Identify which cell holds the provided text, then report its [X, Y] central coordinate. 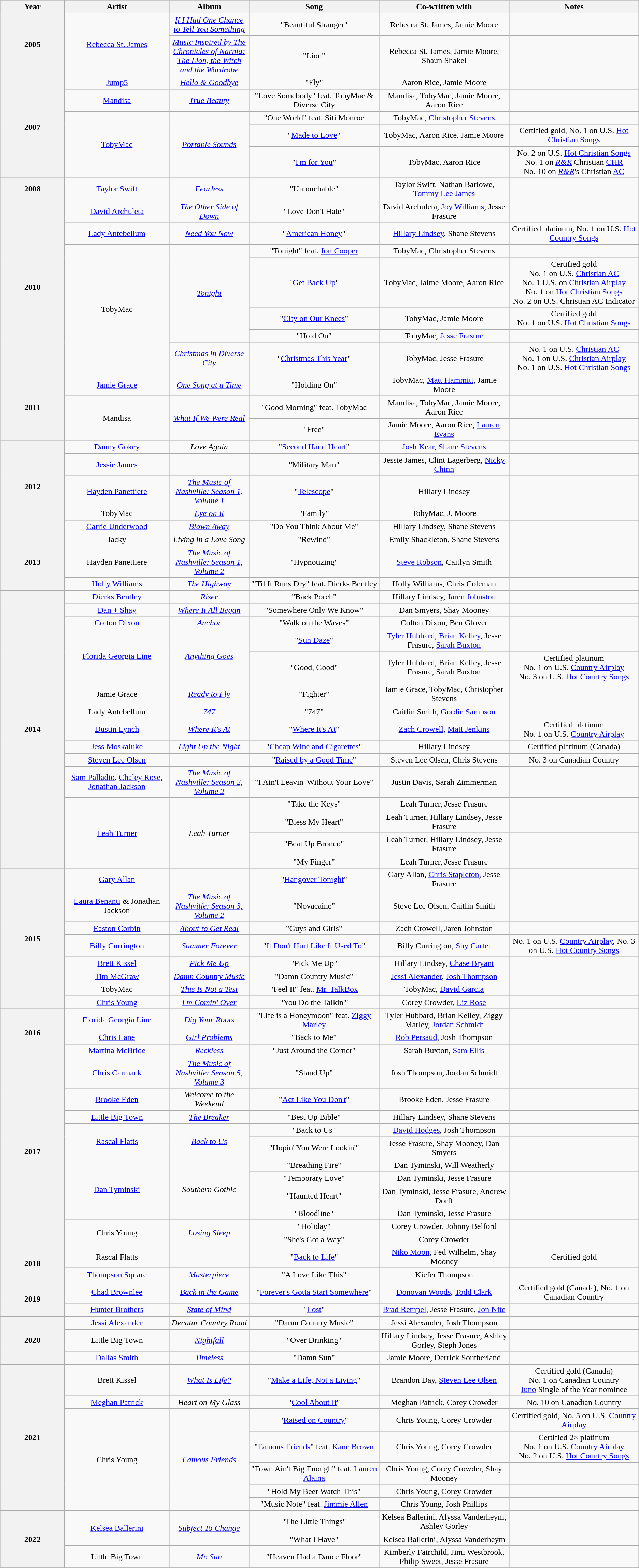
"'Til It Runs Dry" feat. Dierks Bentley [314, 584]
Famous Friends [209, 1460]
Dan + Shay [117, 610]
Justin Davis, Sarah Zimmerman [444, 782]
Chad Brownlee [117, 1292]
Laura Benanti & Jonathan Jackson [117, 906]
What Is Life? [209, 1380]
Jessie James [117, 465]
The Breaker [209, 1117]
State of Mind [209, 1310]
Thompson Square [117, 1275]
Certified platinum, No. 1 on U.S. Hot Country Songs [574, 233]
Jesse Frasure, Shay Mooney, Dan Smyers [444, 1148]
"Made to Love" [314, 135]
Jacky [117, 539]
"Over Drinking" [314, 1340]
Eye on It [209, 513]
"Heaven Had a Dance Floor" [314, 1557]
Album [209, 7]
"Raised by a Good Time" [314, 760]
Masterpiece [209, 1275]
Corey Crowder [444, 1239]
Jessie James, Clint Lagerberg, Nicky Chinn [444, 465]
The Other Side of Down [209, 211]
Dierks Bentley [117, 597]
"Do You Think About Me" [314, 526]
"Beautiful Stranger" [314, 25]
Where It's At [209, 729]
Colton Dixon, Ben Glover [444, 623]
The Highway [209, 584]
"Guys and Girls" [314, 928]
Emily Shackleton, Shane Stevens [444, 539]
Tonight [209, 293]
Danny Gokey [117, 447]
"Cool About It" [314, 1402]
TobyMac, Aaron Rice [444, 162]
Christmas in Diverse City [209, 358]
Co-written with [444, 7]
"One World" feat. Siti Monroe [314, 118]
"Tonight" feat. Jon Cooper [314, 251]
Taylor Swift, Nathan Barlowe, Tommy Lee James [444, 189]
Hello & Goodbye [209, 83]
"Walk on the Waves" [314, 623]
Zach Crowell, Matt Jenkins [444, 729]
Kelsea Ballerini, Alyssa Vanderheym [444, 1539]
2012 [32, 487]
"Life is a Honeymoon" feat. Ziggy Marley [314, 1020]
2016 [32, 1033]
Hillary Lindsey, Jaren Johnston [444, 597]
"Feel It" feat. Mr. TalkBox [314, 989]
"Hopin' You Were Lookin'" [314, 1148]
Kimberly Fairchild, Jimi Westbrook, Philip Sweet, Jesse Frasure [444, 1557]
2021 [32, 1437]
"A Love Like This" [314, 1275]
"Fighter" [314, 694]
David Archuleta, Joy Williams, Jesse Frasure [444, 211]
"Back to Us" [314, 1130]
Where It All Began [209, 610]
Losing Sleep [209, 1233]
"I Ain't Leavin' Without Your Love" [314, 782]
2011 [32, 407]
"Hypnotizing" [314, 562]
747 [209, 712]
"Back Porch" [314, 597]
Aaron Rice, Jamie Moore [444, 83]
No. 1 on U.S. Christian AC No. 1 on U.S. Christian Airplay No. 1 on U.S. Hot Christian Songs [574, 358]
Certified goldNo. 1 on U.S. Hot Christian Songs [574, 319]
Josh Thompson, Jordan Schmidt [444, 1073]
"You Do the Talkin'" [314, 1002]
2020 [32, 1340]
Artist [117, 7]
Rebecca St. James, Jamie Moore [444, 25]
2005 [32, 45]
2010 [32, 287]
"Untouchable" [314, 189]
"Good Morning" feat. TobyMac [314, 407]
Chris Lane [117, 1037]
Kiefer Thompson [444, 1275]
Dan Tyminski [117, 1189]
"Get Back Up" [314, 282]
"Breathing Fire" [314, 1165]
No. 10 on Canadian Country [574, 1402]
Anything Goes [209, 656]
If I Had One Chance to Tell You Something [209, 25]
This Is Not a Test [209, 989]
Welcome to the Weekend [209, 1099]
Year [32, 7]
2022 [32, 1539]
"Take the Keys" [314, 804]
Colton Dixon [117, 623]
About to Get Real [209, 928]
"Act Like You Don't" [314, 1099]
"Bless My Heart" [314, 822]
Martina McBride [117, 1050]
Nightfall [209, 1340]
Brooke Eden, Jesse Frasure [444, 1099]
"Hold On" [314, 336]
Dallas Smith [117, 1358]
Mr. Sun [209, 1557]
Hunter Brothers [117, 1310]
Easton Corbin [117, 928]
Holly Williams [117, 584]
"Bloodline" [314, 1214]
Sam Palladio, Chaley Rose, Jonathan Jackson [117, 782]
Jess Moskaluke [117, 747]
TobyMac, J. Moore [444, 513]
"Cheap Wine and Cigarettes" [314, 747]
Pick Me Up [209, 963]
Music Inspired by The Chronicles of Narnia: The Lion, the Witch and the Wardrobe [209, 56]
Brooke Eden [117, 1099]
"Lion" [314, 56]
David Hodges, Josh Thompson [444, 1130]
"Somewhere Only We Know" [314, 610]
"747" [314, 712]
"My Finger" [314, 861]
"Hold My Beer Watch This" [314, 1491]
Certified gold (Canada), No. 1 on Canadian Country [574, 1292]
Fearless [209, 189]
"Good, Good" [314, 667]
Josh Kear, Shane Stevens [444, 447]
Chris Young, Corey Crowder, Shay Mooney [444, 1473]
Anchor [209, 623]
Certified platinum (Canada) [574, 747]
Chris Carmack [117, 1073]
"Famous Friends" feat. Kane Brown [314, 1447]
"Second Hand Heart" [314, 447]
Hillary Lindsey, Chase Bryant [444, 963]
Steve Lee Olsen, Caitlin Smith [444, 906]
Certified gold (Canada)No. 1 on Canadian CountryJuno Single of the Year nominee [574, 1380]
True Beauty [209, 100]
"Family" [314, 513]
"Forever's Gotta Start Somewhere" [314, 1292]
"Telescope" [314, 491]
"Raised on Country" [314, 1420]
"Music Note" feat. Jimmie Allen [314, 1504]
"Town Ain't Big Enough" feat. Lauren Alaina [314, 1473]
Certified gold, No. 1 on U.S. Hot Christian Songs [574, 135]
Dig Your Roots [209, 1020]
Dan Smyers, Shay Mooney [444, 610]
Zach Crowell, Jaren Johnston [444, 928]
"Beat Up Bronco" [314, 844]
Certified platinumNo. 1 on U.S. Country AirplayNo. 3 on U.S. Hot Country Songs [574, 667]
Kelsea Ballerini [117, 1528]
"Where It's At" [314, 729]
Meghan Patrick, Corey Crowder [444, 1402]
Back to Us [209, 1141]
Chris Young, Josh Phillips [444, 1504]
"Make a Life, Not a Living" [314, 1380]
"Military Man" [314, 465]
"Rewind" [314, 539]
"Hangover Tonight" [314, 879]
Damn Country Music [209, 976]
Rebecca St. James, Jamie Moore, Shaun Shakel [444, 56]
Jamie Grace, TobyMac, Christopher Stevens [444, 694]
Donovan Woods, Todd Clark [444, 1292]
Brandon Day, Steven Lee Olsen [444, 1380]
The Music of Nashville: Season 3, Volume 2 [209, 906]
Billy Currington, Shy Carter [444, 946]
Tyler Hubbard, Brian Kelley, Ziggy Marley, Jordan Schmidt [444, 1020]
Brad Rempel, Jesse Frasure, Jon Nite [444, 1310]
"Fly" [314, 83]
TobyMac, David Garcia [444, 989]
One Song at a Time [209, 385]
Dan Tyminski, Will Weatherly [444, 1165]
Jamie Moore, Derrick Southerland [444, 1358]
Heart on My Glass [209, 1402]
Corey Crowder, Johnny Belford [444, 1226]
"Back to Life" [314, 1257]
Light Up the Night [209, 747]
David Archuleta [117, 211]
Jessi Alexander [117, 1323]
No. 1 on U.S. Country Airplay, No. 3 on U.S. Hot Country Songs [574, 946]
Timeless [209, 1358]
TobyMac, Jaime Moore, Aaron Rice [444, 282]
Dan Tyminski, Jesse Frasure, Andrew Dorff [444, 1195]
"The Little Things" [314, 1522]
Carrie Underwood [117, 526]
Certified goldNo. 1 on U.S. Christian ACNo. 1 U.S. on Christian AirplayNo. 1 on Hot Christian SongsNo. 2 on U.S. Christian AC Indicator [574, 282]
Living in a Love Song [209, 539]
"Christmas This Year" [314, 358]
TobyMac, Jamie Moore [444, 319]
Decatur Country Road [209, 1323]
"Pick Me Up" [314, 963]
The Music of Nashville: Season 1, Volume 2 [209, 562]
2013 [32, 562]
"Just Around the Corner" [314, 1050]
Sarah Buxton, Sam Ellis [444, 1050]
Certified platinum No. 1 on U.S. Country Airplay [574, 729]
Kelsea Ballerini, Alyssa Vanderheym, Ashley Gorley [444, 1522]
Gary Allan, Chris Stapleton, Jesse Frasure [444, 879]
Gary Allan [117, 879]
Riser [209, 597]
"Damn Sun" [314, 1358]
What If We Were Real [209, 418]
"Holding On" [314, 385]
"Love Don't Hate" [314, 211]
Corey Crowder, Liz Rose [444, 1002]
Rebecca St. James [117, 45]
"Haunted Heart" [314, 1195]
Meghan Patrick [117, 1402]
Subject To Change [209, 1528]
"Best Up Bible" [314, 1117]
Reckless [209, 1050]
No. 2 on U.S. Hot Christian SongsNo. 1 on R&R Christian CHRNo. 10 on R&R's Christian AC [574, 162]
"City on Our Knees" [314, 319]
2015 [32, 938]
"Back to Me" [314, 1037]
Certified gold, No. 5 on U.S. Country Airplay [574, 1420]
TobyMac, Matt Hammitt, Jamie Moore [444, 385]
"Novacaine" [314, 906]
Steven Lee Olsen, Chris Stevens [444, 760]
"Sun Daze" [314, 641]
Tim McGraw [117, 976]
Portable Sounds [209, 145]
Back in the Game [209, 1292]
"Stand Up" [314, 1073]
The Music of Nashville: Season 2, Volume 2 [209, 782]
Blown Away [209, 526]
Certified 2× platinum No. 1 on U.S. Country Airplay No. 2 on U.S. Hot Country Songs [574, 1447]
"I'm for You" [314, 162]
Dustin Lynch [117, 729]
"She's Got a Way" [314, 1239]
Steve Robson, Caitlyn Smith [444, 562]
Southern Gothic [209, 1189]
Love Again [209, 447]
"It Don't Hurt Like It Used To" [314, 946]
2007 [32, 127]
Taylor Swift [117, 189]
Girl Problems [209, 1037]
Certified gold [574, 1257]
"Holiday" [314, 1226]
TobyMac, Aaron Rice, Jamie Moore [444, 135]
2017 [32, 1151]
"Temporary Love" [314, 1178]
No. 3 on Canadian Country [574, 760]
The Music of Nashville: Season 5, Volume 3 [209, 1073]
Caitlin Smith, Gordie Sampson [444, 712]
"Love Somebody" feat. TobyMac & Diverse City [314, 100]
Niko Moon, Fed Wilhelm, Shay Mooney [444, 1257]
Summer Forever [209, 946]
Rob Persaud, Josh Thompson [444, 1037]
"What I Have" [314, 1539]
"Free" [314, 429]
Notes [574, 7]
2018 [32, 1264]
Song [314, 7]
2014 [32, 729]
Hillary Lindsey, Jesse Frasure, Ashley Gorley, Steph Jones [444, 1340]
Billy Currington [117, 946]
2019 [32, 1298]
Jamie Moore, Aaron Rice, Lauren Evans [444, 429]
"American Honey" [314, 233]
Need You Now [209, 233]
Jump5 [117, 83]
2008 [32, 189]
Ready to Fly [209, 694]
I'm Comin' Over [209, 1002]
The Music of Nashville: Season 1, Volume 1 [209, 491]
"Lost" [314, 1310]
Steven Lee Olsen [117, 760]
Holly Williams, Chris Coleman [444, 584]
